Determine the (x, y) coordinate at the center of the cell enclosing the given text.  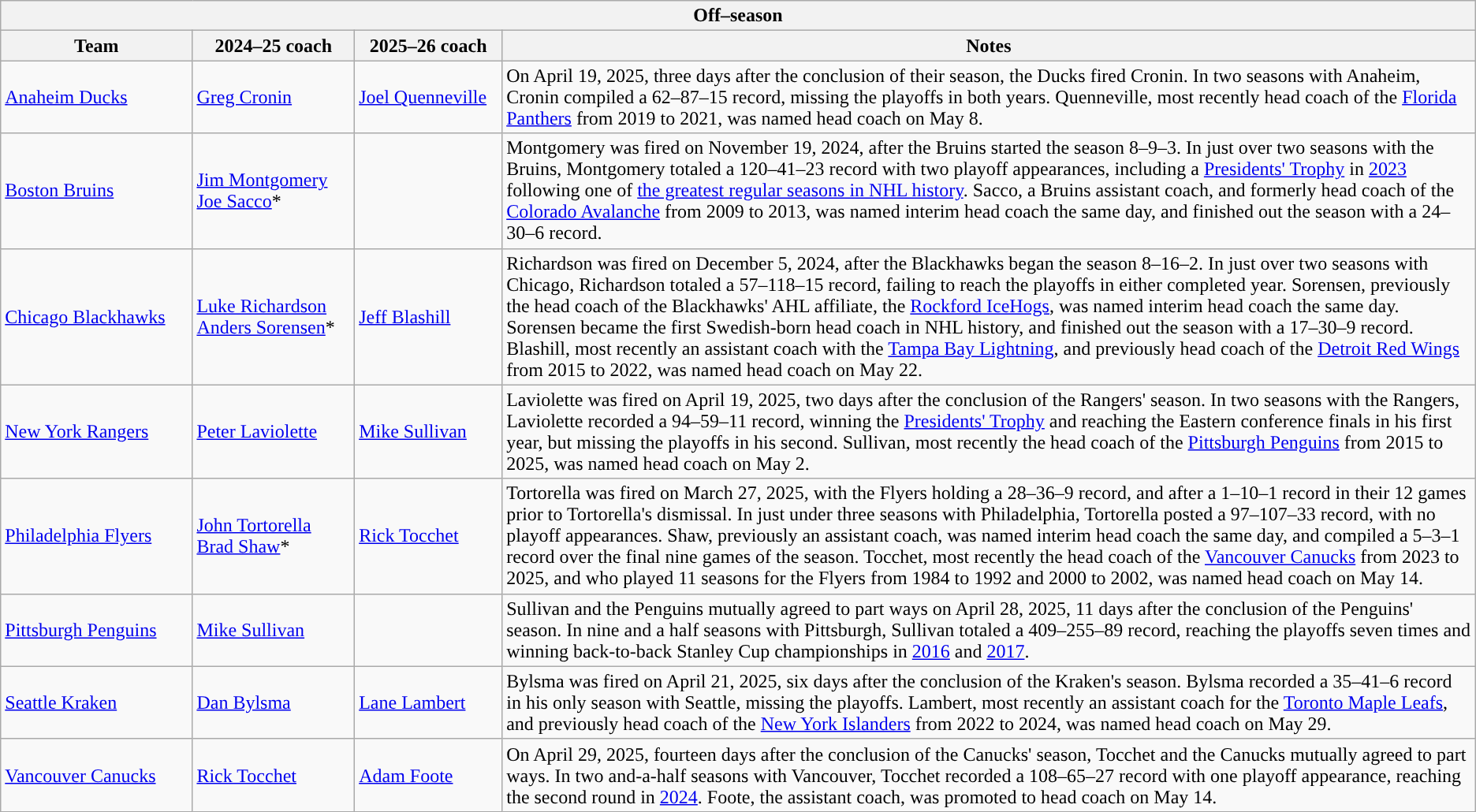
2025–26 coach (429, 46)
Joel Quenneville (429, 97)
Off–season (738, 16)
Greg Cronin (274, 97)
Jeff Blashill (429, 317)
Jim MontgomeryJoe Sacco* (274, 191)
Boston Bruins (96, 191)
Philadelphia Flyers (96, 536)
John TortorellaBrad Shaw* (274, 536)
Vancouver Canucks (96, 775)
2024–25 coach (274, 46)
Pittsburgh Penguins (96, 630)
Luke RichardsonAnders Sorensen* (274, 317)
Dan Bylsma (274, 702)
Adam Foote (429, 775)
New York Rangers (96, 432)
Chicago Blackhawks (96, 317)
Seattle Kraken (96, 702)
Anaheim Ducks (96, 97)
Notes (989, 46)
Team (96, 46)
Peter Laviolette (274, 432)
Lane Lambert (429, 702)
